Return [X, Y] of the center of cell containing provided text 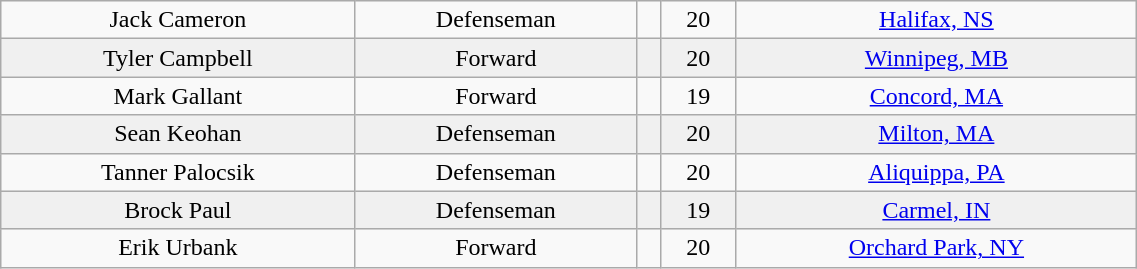
Aliquippa, PA [936, 172]
Carmel, IN [936, 210]
Mark Gallant [178, 96]
Tanner Palocsik [178, 172]
Milton, MA [936, 134]
Brock Paul [178, 210]
Halifax, NS [936, 20]
Jack Cameron [178, 20]
Erik Urbank [178, 248]
Tyler Campbell [178, 58]
Orchard Park, NY [936, 248]
Sean Keohan [178, 134]
Winnipeg, MB [936, 58]
Concord, MA [936, 96]
